Search for the cell housing the specified text and yield its (X, Y) center coordinate. 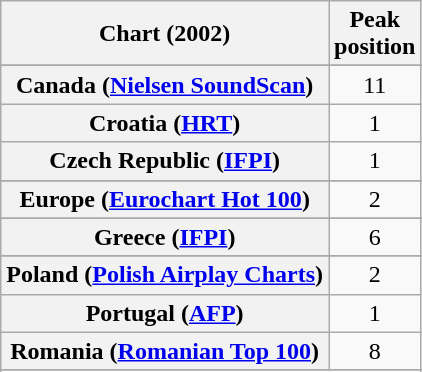
Canada (Nielsen SoundScan) (165, 85)
6 (375, 237)
Romania (Romanian Top 100) (165, 351)
8 (375, 351)
Peakposition (375, 34)
Europe (Eurochart Hot 100) (165, 199)
Croatia (HRT) (165, 123)
Chart (2002) (165, 34)
Portugal (AFP) (165, 313)
Czech Republic (IFPI) (165, 161)
11 (375, 85)
Greece (IFPI) (165, 237)
Poland (Polish Airplay Charts) (165, 275)
